Locate the cell with the specified text and output its (X, Y) center coordinate. 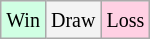
Draw (72, 20)
Win (24, 20)
Loss (126, 20)
